Extract the [X, Y] coordinate from the center of the cell holding the provided text.  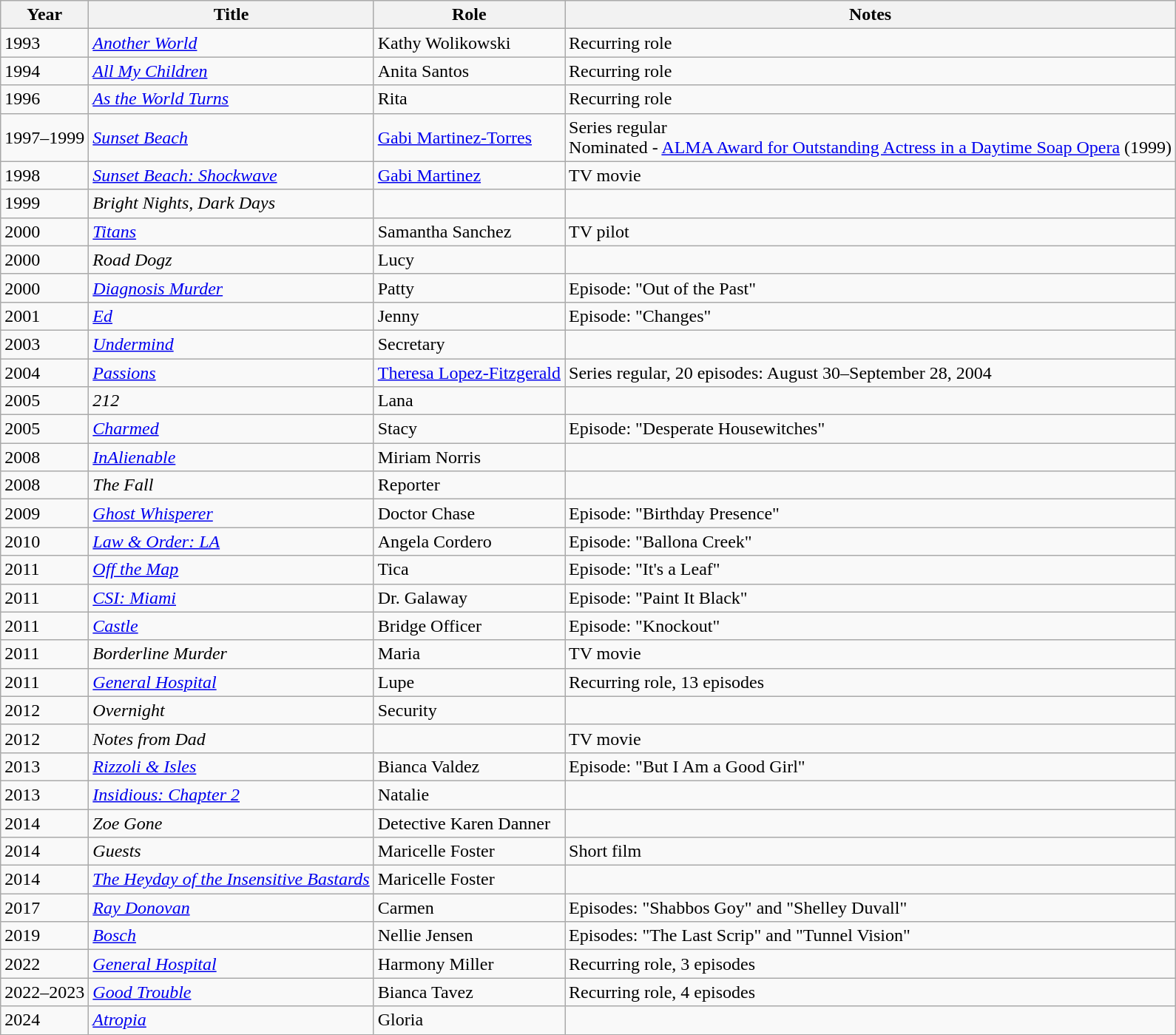
Rita [469, 99]
2019 [44, 936]
Episode: "Paint It Black" [871, 598]
Miriam Norris [469, 457]
Dr. Galaway [469, 598]
Secretary [469, 344]
Gloria [469, 1020]
Sunset Beach [231, 138]
The Heyday of the Insensitive Bastards [231, 880]
Episode: "Desperate Housewitches" [871, 429]
Stacy [469, 429]
Harmony Miller [469, 964]
Samantha Sanchez [469, 232]
Episodes: "Shabbos Goy" and "Shelley Duvall" [871, 908]
Ed [231, 316]
Role [469, 15]
Patty [469, 288]
Rizzoli & Isles [231, 766]
Castle [231, 626]
The Fall [231, 485]
Bosch [231, 936]
Recurring role, 13 episodes [871, 682]
Anita Santos [469, 71]
Ray Donovan [231, 908]
Insidious: Chapter 2 [231, 795]
Ghost Whisperer [231, 513]
Sunset Beach: Shockwave [231, 175]
Episode: "Knockout" [871, 626]
1994 [44, 71]
Year [44, 15]
All My Children [231, 71]
Another World [231, 43]
1997–1999 [44, 138]
Diagnosis Murder [231, 288]
Short film [871, 852]
Detective Karen Danner [469, 823]
Series regularNominated - ALMA Award for Outstanding Actress in a Daytime Soap Opera (1999) [871, 138]
2004 [44, 372]
Episode: "But I Am a Good Girl" [871, 766]
Episode: "Birthday Presence" [871, 513]
Bianca Tavez [469, 992]
Carmen [469, 908]
Doctor Chase [469, 513]
Road Dogz [231, 260]
Title [231, 15]
Good Trouble [231, 992]
Atropia [231, 1020]
Episode: "Changes" [871, 316]
Recurring role, 4 episodes [871, 992]
Series regular, 20 episodes: August 30–September 28, 2004 [871, 372]
Bianca Valdez [469, 766]
1996 [44, 99]
Kathy Wolikowski [469, 43]
Lucy [469, 260]
Reporter [469, 485]
Lana [469, 401]
CSI: Miami [231, 598]
Bridge Officer [469, 626]
Gabi Martinez-Torres [469, 138]
2024 [44, 1020]
Tica [469, 570]
1993 [44, 43]
Borderline Murder [231, 654]
2001 [44, 316]
Episode: "Ballona Creek" [871, 542]
Undermind [231, 344]
Guests [231, 852]
Security [469, 710]
Law & Order: LA [231, 542]
2017 [44, 908]
1998 [44, 175]
Episodes: "The Last Scrip" and "Tunnel Vision" [871, 936]
InAlienable [231, 457]
2022 [44, 964]
Nellie Jensen [469, 936]
Passions [231, 372]
2003 [44, 344]
Bright Nights, Dark Days [231, 203]
2010 [44, 542]
Jenny [469, 316]
Recurring role, 3 episodes [871, 964]
Off the Map [231, 570]
Episode: "Out of the Past" [871, 288]
Titans [231, 232]
Overnight [231, 710]
TV pilot [871, 232]
1999 [44, 203]
Maria [469, 654]
As the World Turns [231, 99]
212 [231, 401]
Charmed [231, 429]
Episode: "It's a Leaf" [871, 570]
Lupe [469, 682]
Gabi Martinez [469, 175]
Notes [871, 15]
Angela Cordero [469, 542]
Notes from Dad [231, 738]
Theresa Lopez-Fitzgerald [469, 372]
Natalie [469, 795]
Zoe Gone [231, 823]
2022–2023 [44, 992]
2009 [44, 513]
